Find where the given text appears and provide that cell's center as [x, y] coordinate. 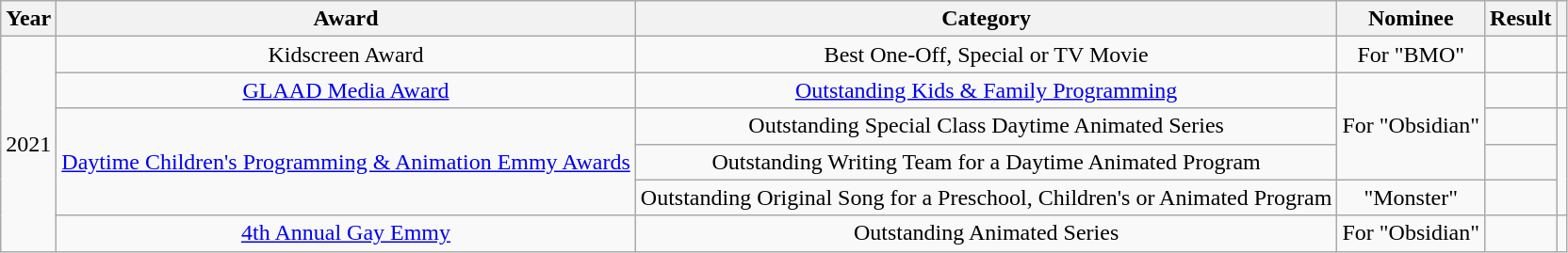
Nominee [1412, 19]
Outstanding Writing Team for a Daytime Animated Program [986, 162]
Daytime Children's Programming & Animation Emmy Awards [346, 162]
"Monster" [1412, 198]
Outstanding Kids & Family Programming [986, 90]
Outstanding Special Class Daytime Animated Series [986, 126]
Outstanding Animated Series [986, 233]
4th Annual Gay Emmy [346, 233]
Kidscreen Award [346, 55]
Year [28, 19]
Category [986, 19]
Award [346, 19]
Outstanding Original Song for a Preschool, Children's or Animated Program [986, 198]
Result [1521, 19]
For "BMO" [1412, 55]
Best One-Off, Special or TV Movie [986, 55]
2021 [28, 144]
GLAAD Media Award [346, 90]
